Scan for the cell matching the given text and deliver its [x, y] coordinate at center. 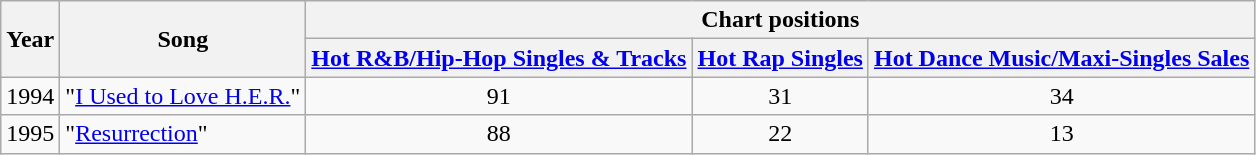
Year [30, 39]
34 [1061, 96]
31 [780, 96]
1994 [30, 96]
"I Used to Love H.E.R." [183, 96]
Chart positions [780, 20]
Hot R&B/Hip-Hop Singles & Tracks [499, 58]
"Resurrection" [183, 134]
22 [780, 134]
Hot Dance Music/Maxi-Singles Sales [1061, 58]
Hot Rap Singles [780, 58]
91 [499, 96]
88 [499, 134]
Song [183, 39]
1995 [30, 134]
13 [1061, 134]
